Capture the cell that displays the provided text and extract its (x, y) central coordinate. 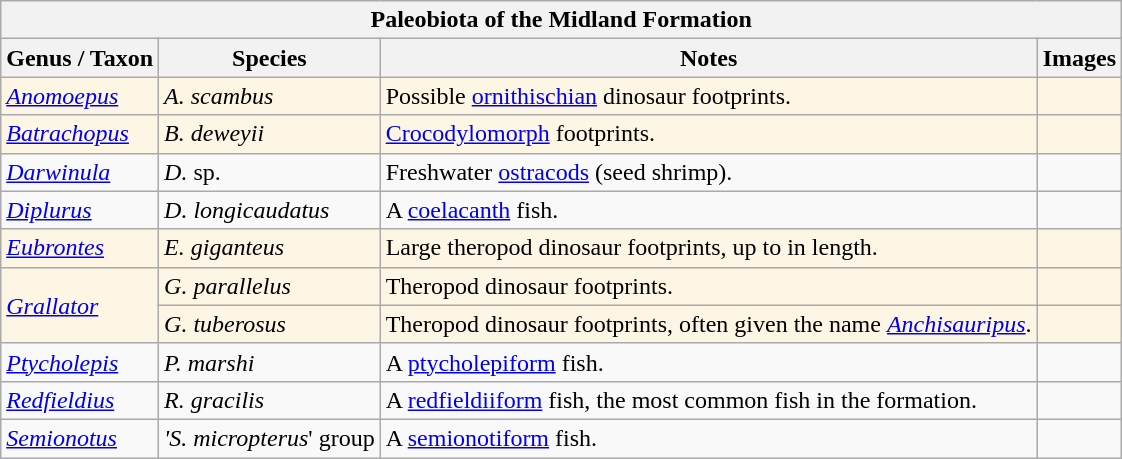
Grallator (80, 305)
Crocodylomorph footprints. (708, 134)
Theropod dinosaur footprints. (708, 286)
Large theropod dinosaur footprints, up to in length. (708, 248)
Theropod dinosaur footprints, often given the name Anchisauripus. (708, 324)
Darwinula (80, 172)
D. longicaudatus (270, 210)
Ptycholepis (80, 362)
A ptycholepiform fish. (708, 362)
Paleobiota of the Midland Formation (562, 20)
A. scambus (270, 96)
A semionotiform fish. (708, 438)
'S. micropterus' group (270, 438)
A coelacanth fish. (708, 210)
Semionotus (80, 438)
Batrachopus (80, 134)
Images (1079, 58)
Possible ornithischian dinosaur footprints. (708, 96)
A redfieldiiform fish, the most common fish in the formation. (708, 400)
B. deweyii (270, 134)
Anomoepus (80, 96)
P. marshi (270, 362)
R. gracilis (270, 400)
Eubrontes (80, 248)
Species (270, 58)
Redfieldius (80, 400)
Genus / Taxon (80, 58)
D. sp. (270, 172)
Freshwater ostracods (seed shrimp). (708, 172)
G. tuberosus (270, 324)
Diplurus (80, 210)
E. giganteus (270, 248)
G. parallelus (270, 286)
Notes (708, 58)
